Return [X, Y] of the center of cell containing provided text 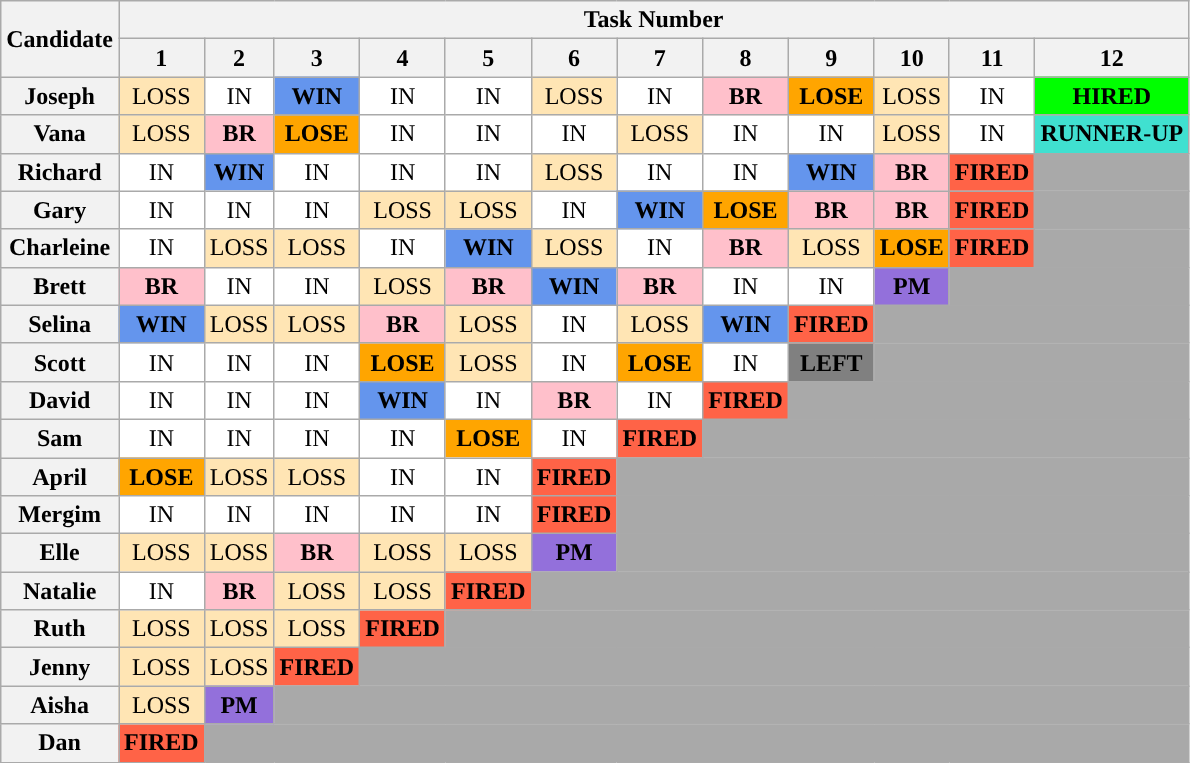
Aisha [60, 705]
Charleine [60, 248]
Brett [60, 286]
Dan [60, 743]
RUNNER-UP [1112, 134]
Vana [60, 134]
April [60, 477]
11 [992, 58]
David [60, 400]
Sam [60, 438]
12 [1112, 58]
Joseph [60, 96]
4 [403, 58]
Task Number [653, 20]
Candidate [60, 39]
LEFT [831, 362]
Elle [60, 553]
Mergim [60, 515]
2 [239, 58]
HIRED [1112, 96]
9 [831, 58]
1 [161, 58]
5 [488, 58]
6 [574, 58]
7 [660, 58]
Selina [60, 324]
Richard [60, 172]
Scott [60, 362]
3 [317, 58]
Ruth [60, 629]
Gary [60, 210]
10 [912, 58]
8 [746, 58]
Jenny [60, 667]
Natalie [60, 591]
